Search for the cell housing the specified text and yield its (x, y) center coordinate. 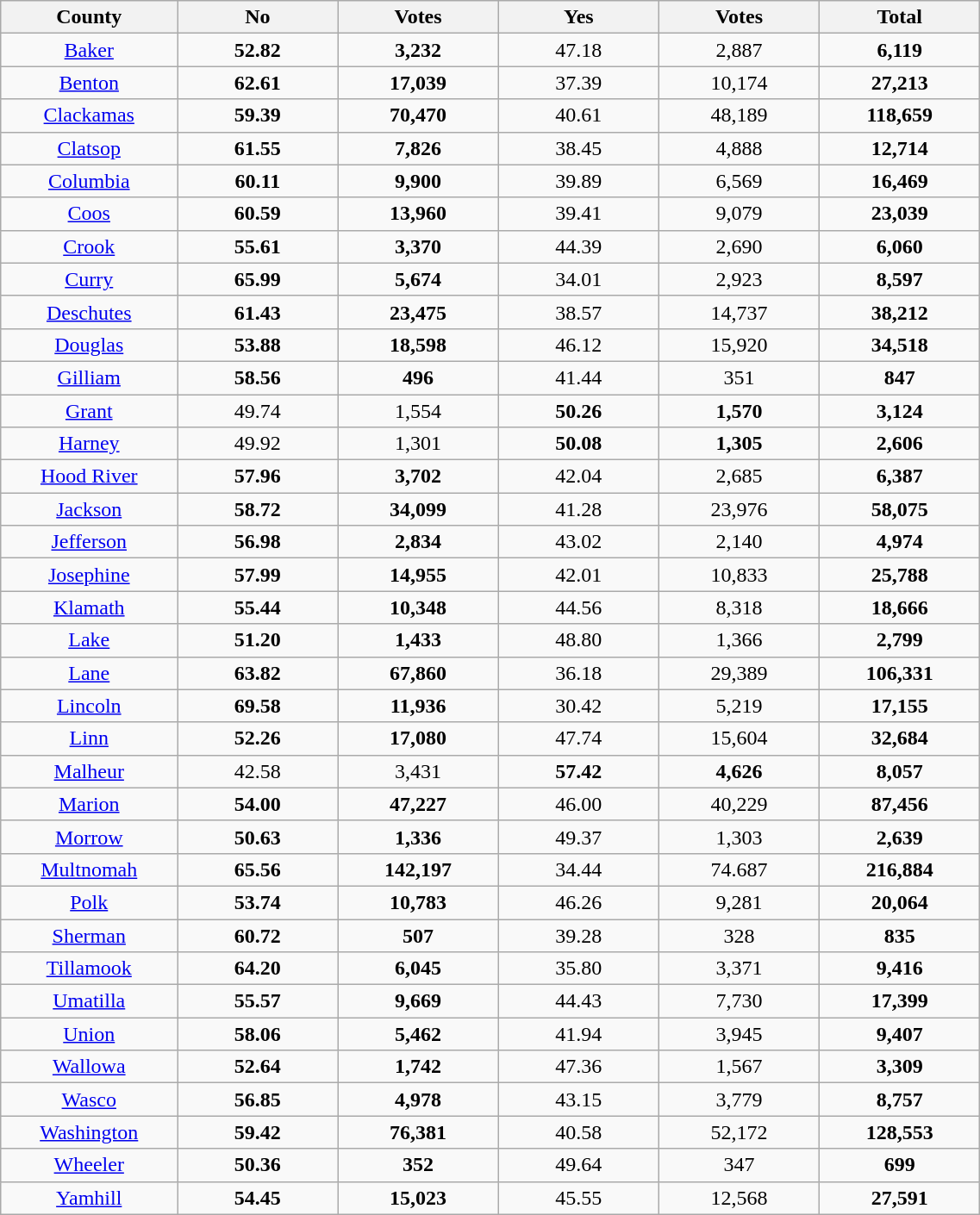
50.63 (258, 837)
Gilliam (90, 377)
41.94 (578, 1034)
8,597 (900, 279)
13,960 (418, 214)
35.80 (578, 969)
106,331 (900, 673)
Douglas (90, 345)
32,684 (900, 738)
347 (739, 1165)
9,407 (900, 1034)
2,834 (418, 542)
23,039 (900, 214)
Clatsop (90, 148)
40.58 (578, 1132)
Hood River (90, 477)
52.26 (258, 738)
50.08 (578, 444)
Yes (578, 17)
Harney (90, 444)
4,974 (900, 542)
Lincoln (90, 706)
Union (90, 1034)
Grant (90, 411)
699 (900, 1165)
49.92 (258, 444)
47,227 (418, 804)
8,757 (900, 1100)
44.39 (578, 246)
49.74 (258, 411)
41.28 (578, 509)
57.96 (258, 477)
60.59 (258, 214)
74.687 (739, 869)
49.64 (578, 1165)
56.85 (258, 1100)
38.45 (578, 148)
15,920 (739, 345)
2,799 (900, 640)
Linn (90, 738)
Yamhill (90, 1198)
53.74 (258, 902)
4,978 (418, 1100)
40,229 (739, 804)
9,079 (739, 214)
51.20 (258, 640)
3,232 (418, 50)
18,598 (418, 345)
Washington (90, 1132)
Josephine (90, 575)
47.36 (578, 1067)
61.43 (258, 312)
58.72 (258, 509)
Deschutes (90, 312)
15,023 (418, 1198)
20,064 (900, 902)
7,730 (739, 1001)
69.58 (258, 706)
14,955 (418, 575)
1,301 (418, 444)
55.61 (258, 246)
3,945 (739, 1034)
70,470 (418, 115)
9,281 (739, 902)
17,399 (900, 1001)
39.41 (578, 214)
2,685 (739, 477)
38,212 (900, 312)
34,518 (900, 345)
6,119 (900, 50)
8,318 (739, 607)
50.36 (258, 1165)
Wallowa (90, 1067)
29,389 (739, 673)
16,469 (900, 181)
9,416 (900, 969)
2,887 (739, 50)
58.56 (258, 377)
7,826 (418, 148)
64.20 (258, 969)
2,690 (739, 246)
2,639 (900, 837)
1,303 (739, 837)
Jackson (90, 509)
1,366 (739, 640)
1,305 (739, 444)
27,213 (900, 83)
2,140 (739, 542)
Curry (90, 279)
Coos (90, 214)
Umatilla (90, 1001)
4,888 (739, 148)
25,788 (900, 575)
76,381 (418, 1132)
835 (900, 935)
18,666 (900, 607)
Polk (90, 902)
Total (900, 17)
59.42 (258, 1132)
Wheeler (90, 1165)
56.98 (258, 542)
45.55 (578, 1198)
Malheur (90, 771)
351 (739, 377)
48.80 (578, 640)
48,189 (739, 115)
Sherman (90, 935)
2,606 (900, 444)
128,553 (900, 1132)
30.42 (578, 706)
34.44 (578, 869)
58,075 (900, 509)
1,336 (418, 837)
6,045 (418, 969)
34.01 (578, 279)
37.39 (578, 83)
46.26 (578, 902)
6,060 (900, 246)
57.42 (578, 771)
Clackamas (90, 115)
12,568 (739, 1198)
Tillamook (90, 969)
15,604 (739, 738)
34,099 (418, 509)
12,714 (900, 148)
63.82 (258, 673)
27,591 (900, 1198)
9,900 (418, 181)
Baker (90, 50)
6,569 (739, 181)
60.11 (258, 181)
10,174 (739, 83)
53.88 (258, 345)
1,554 (418, 411)
328 (739, 935)
3,371 (739, 969)
Multnomah (90, 869)
Wasco (90, 1100)
847 (900, 377)
43.02 (578, 542)
52,172 (739, 1132)
36.18 (578, 673)
58.06 (258, 1034)
39.89 (578, 181)
Lane (90, 673)
57.99 (258, 575)
8,057 (900, 771)
4,626 (739, 771)
52.64 (258, 1067)
6,387 (900, 477)
47.74 (578, 738)
87,456 (900, 804)
23,976 (739, 509)
59.39 (258, 115)
Morrow (90, 837)
No (258, 17)
3,431 (418, 771)
352 (418, 1165)
3,702 (418, 477)
5,462 (418, 1034)
40.61 (578, 115)
65.56 (258, 869)
54.00 (258, 804)
60.72 (258, 935)
3,309 (900, 1067)
County (90, 17)
1,570 (739, 411)
5,674 (418, 279)
1,742 (418, 1067)
67,860 (418, 673)
1,433 (418, 640)
118,659 (900, 115)
3,124 (900, 411)
38.57 (578, 312)
42.04 (578, 477)
Benton (90, 83)
496 (418, 377)
Lake (90, 640)
Crook (90, 246)
55.44 (258, 607)
10,783 (418, 902)
10,348 (418, 607)
17,039 (418, 83)
Jefferson (90, 542)
55.57 (258, 1001)
Klamath (90, 607)
5,219 (739, 706)
11,936 (418, 706)
47.18 (578, 50)
65.99 (258, 279)
46.12 (578, 345)
17,155 (900, 706)
44.56 (578, 607)
46.00 (578, 804)
142,197 (418, 869)
42.58 (258, 771)
50.26 (578, 411)
17,080 (418, 738)
39.28 (578, 935)
9,669 (418, 1001)
3,779 (739, 1100)
10,833 (739, 575)
Marion (90, 804)
23,475 (418, 312)
2,923 (739, 279)
49.37 (578, 837)
14,737 (739, 312)
3,370 (418, 246)
Columbia (90, 181)
61.55 (258, 148)
62.61 (258, 83)
41.44 (578, 377)
1,567 (739, 1067)
216,884 (900, 869)
44.43 (578, 1001)
54.45 (258, 1198)
52.82 (258, 50)
507 (418, 935)
42.01 (578, 575)
43.15 (578, 1100)
